Detect which cell encompasses the target text, then output its [x, y] center coordinate. 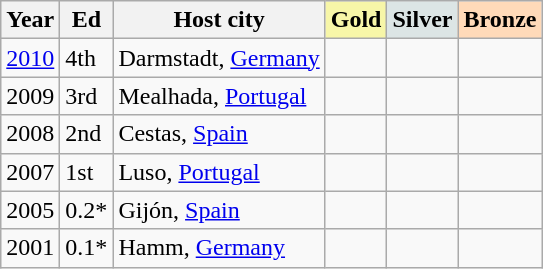
2005 [30, 210]
Mealhada, Portugal [219, 96]
Hamm, Germany [219, 248]
2008 [30, 134]
2009 [30, 96]
Luso, Portugal [219, 172]
Year [30, 20]
Gold [356, 20]
2nd [86, 134]
Gijón, Spain [219, 210]
2007 [30, 172]
0.1* [86, 248]
2001 [30, 248]
Cestas, Spain [219, 134]
1st [86, 172]
4th [86, 58]
Bronze [500, 20]
Darmstadt, Germany [219, 58]
Ed [86, 20]
Host city [219, 20]
0.2* [86, 210]
3rd [86, 96]
2010 [30, 58]
Silver [422, 20]
